Extract the (x, y) coordinate from the center of the cell holding the provided text.  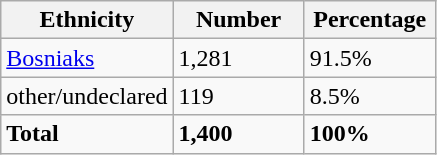
1,400 (238, 134)
8.5% (370, 96)
100% (370, 134)
91.5% (370, 58)
Percentage (370, 20)
Number (238, 20)
other/undeclared (87, 96)
Bosniaks (87, 58)
Total (87, 134)
119 (238, 96)
Ethnicity (87, 20)
1,281 (238, 58)
